Find where the given text appears and provide that cell's center as (X, Y) coordinate. 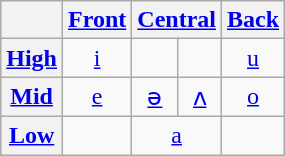
o (254, 97)
Back (254, 20)
Front (98, 20)
e (98, 97)
Central (177, 20)
Mid (32, 97)
a (177, 135)
ə (155, 97)
ʌ (200, 97)
i (98, 58)
High (32, 58)
u (254, 58)
Low (32, 135)
